For the text-containing cell, return its midpoint in [x, y] coordinate format. 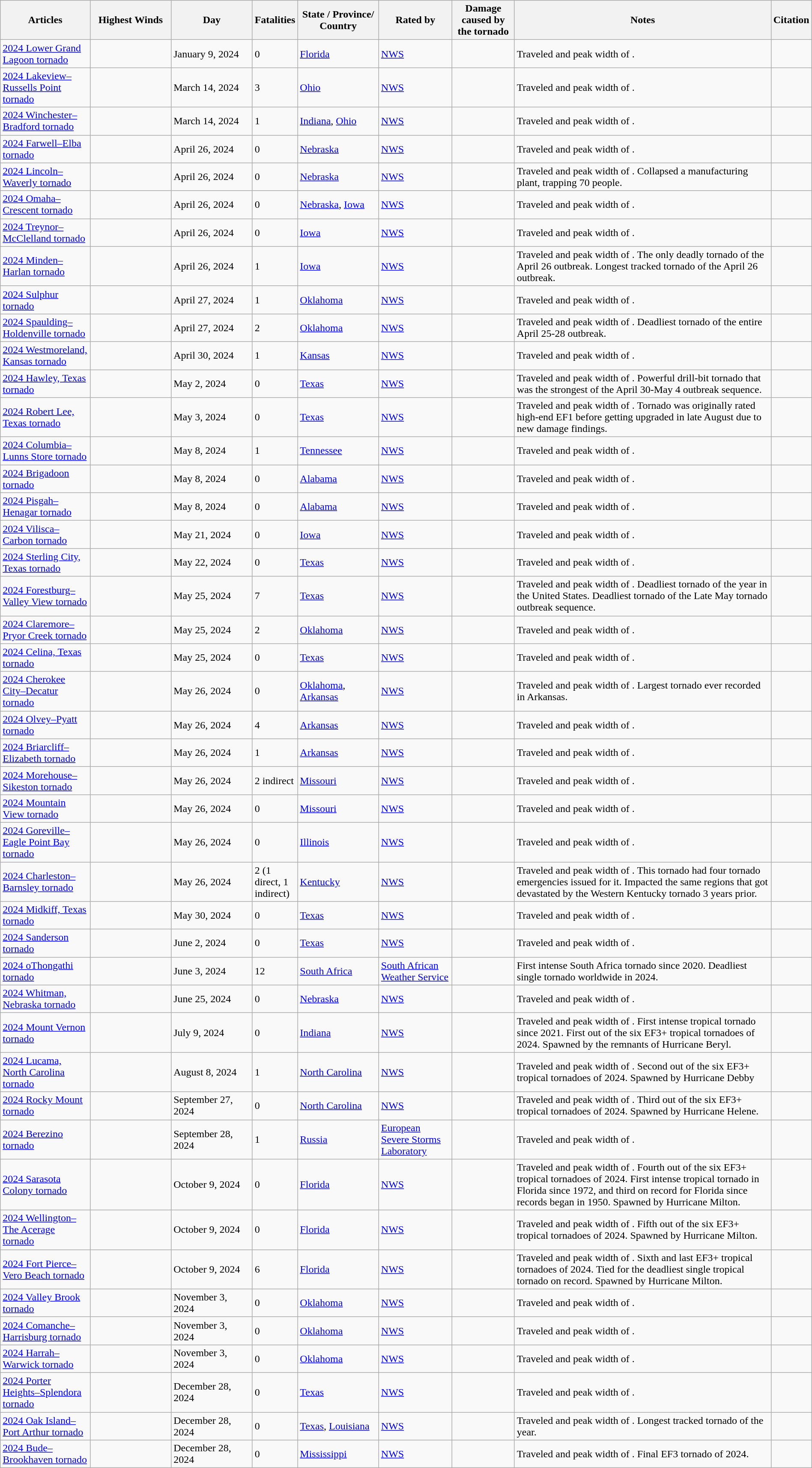
Traveled and peak width of . Largest tornado ever recorded in Arkansas. [642, 691]
2024 Cherokee City–Decatur tornado [45, 691]
First intense South Africa tornado since 2020. Deadliest single tornado worldwide in 2024. [642, 971]
Highest Winds [130, 20]
2024 Whitman, Nebraska tornado [45, 999]
2024 Morehouse–Sikeston tornado [45, 781]
Traveled and peak width of . Deadliest tornado of the entire April 25-28 outbreak. [642, 327]
Mississippi [338, 1454]
August 8, 2024 [212, 1072]
Traveled and peak width of . Powerful drill-bit tornado that was the strongest of the April 30-May 4 outbreak sequence. [642, 383]
Kansas [338, 356]
2024 Vilisca–Carbon tornado [45, 535]
2024 Mountain View tornado [45, 808]
2024 Winchester–Bradford tornado [45, 121]
2024 Celina, Texas tornado [45, 657]
State / Province/ Country [338, 20]
2024 Farwell–Elba tornado [45, 149]
June 25, 2024 [212, 999]
Traveled and peak width of . Longest tracked tornado of the year. [642, 1426]
2024 Wellington–The Acerage tornado [45, 1230]
2024 Robert Lee, Texas tornado [45, 417]
Articles [45, 20]
2024 Lakeview–Russells Point tornado [45, 87]
2024 Bude–Brookhaven tornado [45, 1454]
Damage caused by the tornado [483, 20]
2024 Lower Grand Lagoon tornado [45, 54]
2024 Fort Pierce–Vero Beach tornado [45, 1269]
12 [275, 971]
April 30, 2024 [212, 356]
January 9, 2024 [212, 54]
South Africa [338, 971]
2024 Treynor–McClelland tornado [45, 232]
2024 Comanche–Harrisburg tornado [45, 1331]
Traveled and peak width of . The only deadly tornado of the April 26 outbreak. Longest tracked tornado of the April 26 outbreak. [642, 266]
Traveled and peak width of . Collapsed a manufacturing plant, trapping 70 people. [642, 177]
2024 Sulphur tornado [45, 300]
2024 Midkiff, Texas tornado [45, 915]
May 22, 2024 [212, 562]
Traveled and peak width of . Final EF3 tornado of 2024. [642, 1454]
2024 Oak Island–Port Arthur tornado [45, 1426]
2024 Claremore–Pryor Creek tornado [45, 630]
2 (1 direct, 1 indirect) [275, 882]
2024 Mount Vernon tornado [45, 1033]
September 27, 2024 [212, 1105]
Citation [791, 20]
May 30, 2024 [212, 915]
2024 Pisgah–Henagar tornado [45, 506]
European Severe Storms Laboratory [415, 1139]
2024 Sterling City, Texas tornado [45, 562]
Indiana, Ohio [338, 121]
Kentucky [338, 882]
Illinois [338, 842]
2024 Rocky Mount tornado [45, 1105]
2024 oThongathi tornado [45, 971]
3 [275, 87]
June 3, 2024 [212, 971]
2024 Harrah–Warwick tornado [45, 1358]
Texas, Louisiana [338, 1426]
Oklahoma, Arkansas [338, 691]
Traveled and peak width of . Deadliest tornado of the year in the United States. Deadliest tornado of the Late May tornado outbreak sequence. [642, 596]
Ohio [338, 87]
7 [275, 596]
May 2, 2024 [212, 383]
6 [275, 1269]
Day [212, 20]
2024 Charleston–Barnsley tornado [45, 882]
Nebraska, Iowa [338, 205]
2024 Berezino tornado [45, 1139]
May 3, 2024 [212, 417]
2024 Lucama, North Carolina tornado [45, 1072]
South African Weather Service [415, 971]
Notes [642, 20]
Traveled and peak width of . Fifth out of the six EF3+ tropical tornadoes of 2024. Spawned by Hurricane Milton. [642, 1230]
2024 Sanderson tornado [45, 944]
Indiana [338, 1033]
2024 Sarasota Colony tornado [45, 1184]
2024 Porter Heights–Splendora tornado [45, 1392]
4 [275, 725]
Traveled and peak width of . Tornado was originally rated high-end EF1 before getting upgraded in late August due to new damage findings. [642, 417]
2024 Brigadoon tornado [45, 479]
2024 Spaulding–Holdenville tornado [45, 327]
Tennessee [338, 451]
2024 Lincoln–Waverly tornado [45, 177]
Traveled and peak width of . Second out of the six EF3+ tropical tornadoes of 2024. Spawned by Hurricane Debby [642, 1072]
2024 Westmoreland, Kansas tornado [45, 356]
2 indirect [275, 781]
September 28, 2024 [212, 1139]
2024 Minden–Harlan tornado [45, 266]
May 21, 2024 [212, 535]
Rated by [415, 20]
July 9, 2024 [212, 1033]
2024 Valley Brook tornado [45, 1303]
Fatalities [275, 20]
2024 Forestburg–Valley View tornado [45, 596]
2024 Hawley, Texas tornado [45, 383]
2024 Goreville–Eagle Point Bay tornado [45, 842]
Traveled and peak width of . Third out of the six EF3+ tropical tornadoes of 2024. Spawned by Hurricane Helene. [642, 1105]
June 2, 2024 [212, 944]
Russia [338, 1139]
2024 Olvey–Pyatt tornado [45, 725]
2024 Omaha–Crescent tornado [45, 205]
2024 Columbia–Lunns Store tornado [45, 451]
2024 Briarcliff–Elizabeth tornado [45, 752]
